Find where the given text appears and provide that cell's center as (x, y) coordinate. 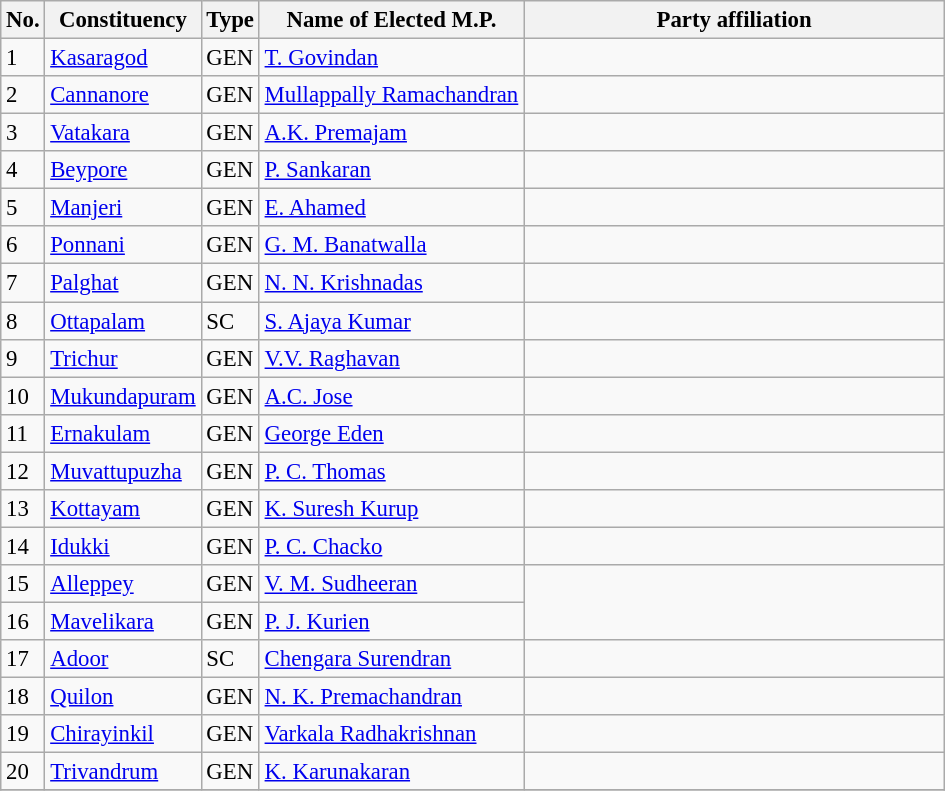
Party affiliation (734, 20)
P. C. Chacko (391, 546)
S. Ajaya Kumar (391, 321)
Chirayinkil (123, 734)
Constituency (123, 20)
2 (23, 95)
Trichur (123, 358)
A.K. Premajam (391, 133)
Manjeri (123, 208)
Muvattupuzha (123, 471)
T. Govindan (391, 58)
Vatakara (123, 133)
V.V. Raghavan (391, 358)
P. C. Thomas (391, 471)
No. (23, 20)
Adoor (123, 659)
6 (23, 245)
K. Karunakaran (391, 772)
Kottayam (123, 509)
10 (23, 396)
Ponnani (123, 245)
Type (230, 20)
P. J. Kurien (391, 621)
5 (23, 208)
19 (23, 734)
G. M. Banatwalla (391, 245)
Mukundapuram (123, 396)
N. K. Premachandran (391, 697)
Mullappally Ramachandran (391, 95)
20 (23, 772)
V. M. Sudheeran (391, 584)
E. Ahamed (391, 208)
8 (23, 321)
15 (23, 584)
Palghat (123, 283)
3 (23, 133)
9 (23, 358)
Name of Elected M.P. (391, 20)
Ernakulam (123, 433)
P. Sankaran (391, 170)
Mavelikara (123, 621)
1 (23, 58)
7 (23, 283)
Ottapalam (123, 321)
K. Suresh Kurup (391, 509)
Kasaragod (123, 58)
Cannanore (123, 95)
Chengara Surendran (391, 659)
12 (23, 471)
Alleppey (123, 584)
Beypore (123, 170)
N. N. Krishnadas (391, 283)
11 (23, 433)
17 (23, 659)
13 (23, 509)
Idukki (123, 546)
Quilon (123, 697)
A.C. Jose (391, 396)
4 (23, 170)
George Eden (391, 433)
Varkala Radhakrishnan (391, 734)
16 (23, 621)
18 (23, 697)
Trivandrum (123, 772)
14 (23, 546)
